For the text-containing cell, return its midpoint in (X, Y) coordinate format. 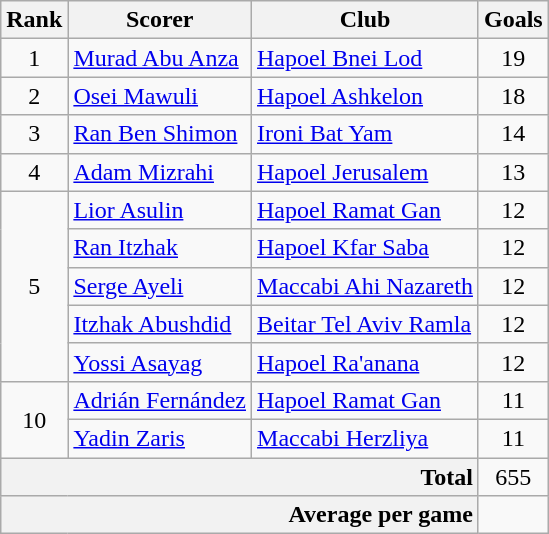
Maccabi Herzliya (366, 438)
Rank (34, 20)
Lior Asulin (160, 210)
18 (513, 96)
Ran Itzhak (160, 248)
4 (34, 172)
19 (513, 58)
13 (513, 172)
Hapoel Ashkelon (366, 96)
Adrián Fernández (160, 400)
1 (34, 58)
10 (34, 419)
Beitar Tel Aviv Ramla (366, 324)
Murad Abu Anza (160, 58)
Osei Mawuli (160, 96)
Average per game (240, 515)
2 (34, 96)
Total (240, 477)
Hapoel Ra'anana (366, 362)
Maccabi Ahi Nazareth (366, 286)
Yossi Asayag (160, 362)
Scorer (160, 20)
655 (513, 477)
14 (513, 134)
3 (34, 134)
Ran Ben Shimon (160, 134)
5 (34, 286)
Goals (513, 20)
Serge Ayeli (160, 286)
Hapoel Jerusalem (366, 172)
Itzhak Abushdid (160, 324)
Hapoel Kfar Saba (366, 248)
Adam Mizrahi (160, 172)
Ironi Bat Yam (366, 134)
Club (366, 20)
Hapoel Bnei Lod (366, 58)
Yadin Zaris (160, 438)
